Search for the cell housing the specified text and yield its (x, y) center coordinate. 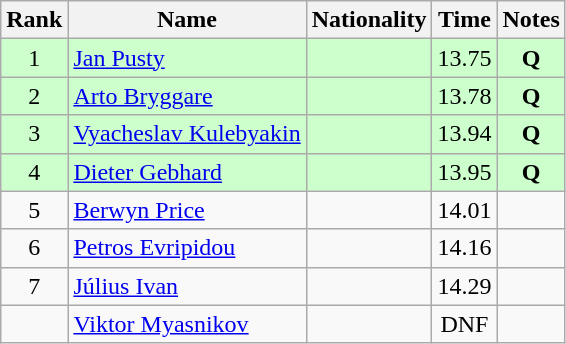
13.95 (464, 172)
13.78 (464, 96)
Petros Evripidou (187, 248)
14.01 (464, 210)
Rank (34, 20)
Nationality (369, 20)
Notes (531, 20)
Viktor Myasnikov (187, 324)
Name (187, 20)
2 (34, 96)
7 (34, 286)
Arto Bryggare (187, 96)
5 (34, 210)
Time (464, 20)
Jan Pusty (187, 58)
Július Ivan (187, 286)
Vyacheslav Kulebyakin (187, 134)
14.16 (464, 248)
6 (34, 248)
13.75 (464, 58)
DNF (464, 324)
Berwyn Price (187, 210)
4 (34, 172)
1 (34, 58)
3 (34, 134)
13.94 (464, 134)
Dieter Gebhard (187, 172)
14.29 (464, 286)
